Identify which cell holds the provided text, then report its [X, Y] central coordinate. 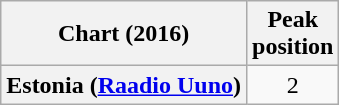
Estonia (Raadio Uuno) [124, 85]
Peakposition [293, 34]
Chart (2016) [124, 34]
2 [293, 85]
